Return the (X, Y) coordinate for the center point of the cell that contains the specified text.  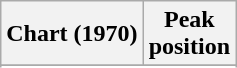
Peak position (189, 34)
Chart (1970) (72, 34)
